Scan for the cell matching the given text and deliver its (x, y) coordinate at center. 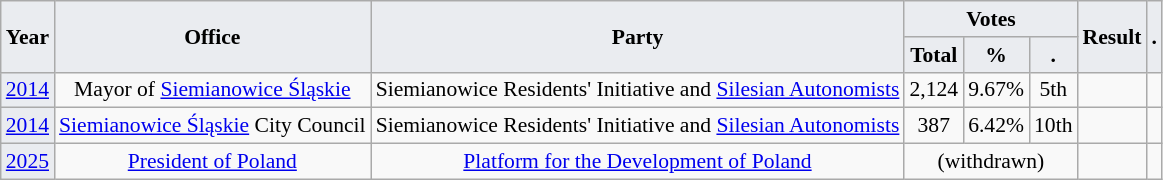
President of Poland (212, 162)
387 (934, 126)
% (996, 55)
2025 (28, 162)
Office (212, 36)
Siemianowice Śląskie City Council (212, 126)
10th (1054, 126)
Result (1112, 36)
9.67% (996, 90)
(withdrawn) (990, 162)
6.42% (996, 126)
Total (934, 55)
Party (638, 36)
Mayor of Siemianowice Śląskie (212, 90)
Votes (990, 19)
5th (1054, 90)
Year (28, 36)
2,124 (934, 90)
Platform for the Development of Poland (638, 162)
